Return [x, y] of the center of cell containing provided text 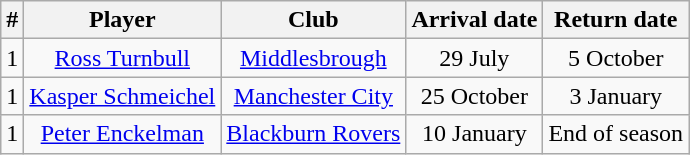
5 October [616, 58]
Blackburn Rovers [314, 134]
End of season [616, 134]
Club [314, 20]
Middlesbrough [314, 58]
10 January [474, 134]
Ross Turnbull [122, 58]
29 July [474, 58]
Player [122, 20]
Arrival date [474, 20]
3 January [616, 96]
Kasper Schmeichel [122, 96]
# [12, 20]
Peter Enckelman [122, 134]
25 October [474, 96]
Manchester City [314, 96]
Return date [616, 20]
